Provide the (X, Y) coordinate of the cell's center where the given text is located.  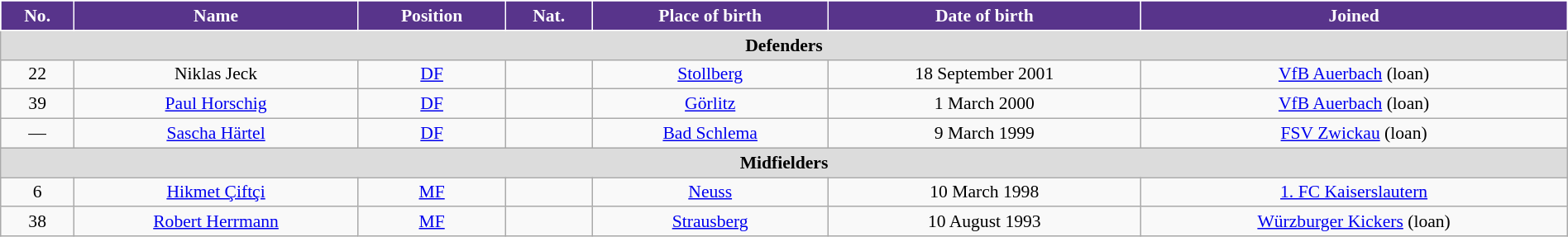
1 March 2000 (984, 104)
39 (38, 104)
Bad Schlema (710, 134)
Name (217, 16)
Neuss (710, 192)
18 September 2001 (984, 74)
10 August 1993 (984, 222)
No. (38, 16)
9 March 1999 (984, 134)
Hikmet Çiftçi (217, 192)
Position (432, 16)
Midfielders (784, 163)
— (38, 134)
Strausberg (710, 222)
FSV Zwickau (loan) (1354, 134)
Görlitz (710, 104)
Stollberg (710, 74)
1. FC Kaiserslautern (1354, 192)
10 March 1998 (984, 192)
38 (38, 222)
Place of birth (710, 16)
Robert Herrmann (217, 222)
Sascha Härtel (217, 134)
Joined (1354, 16)
Niklas Jeck (217, 74)
22 (38, 74)
Defenders (784, 45)
Paul Horschig (217, 104)
Nat. (549, 16)
6 (38, 192)
Date of birth (984, 16)
Würzburger Kickers (loan) (1354, 222)
